Output the (X, Y) coordinate of the center of the cell containing the given text.  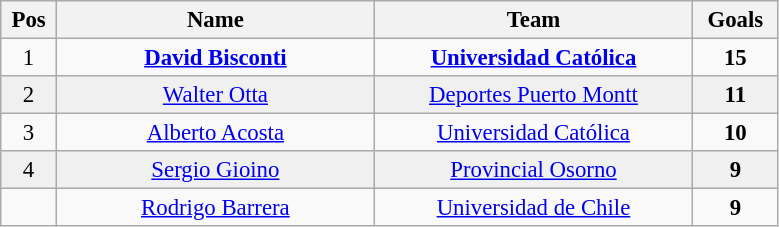
Sergio Gioino (215, 170)
4 (29, 170)
Name (215, 20)
Provincial Osorno (533, 170)
11 (736, 95)
Goals (736, 20)
1 (29, 58)
3 (29, 133)
Alberto Acosta (215, 133)
Pos (29, 20)
15 (736, 58)
10 (736, 133)
Rodrigo Barrera (215, 208)
David Bisconti (215, 58)
2 (29, 95)
Team (533, 20)
Deportes Puerto Montt (533, 95)
Walter Otta (215, 95)
Universidad de Chile (533, 208)
